Capture the cell that displays the provided text and extract its [x, y] central coordinate. 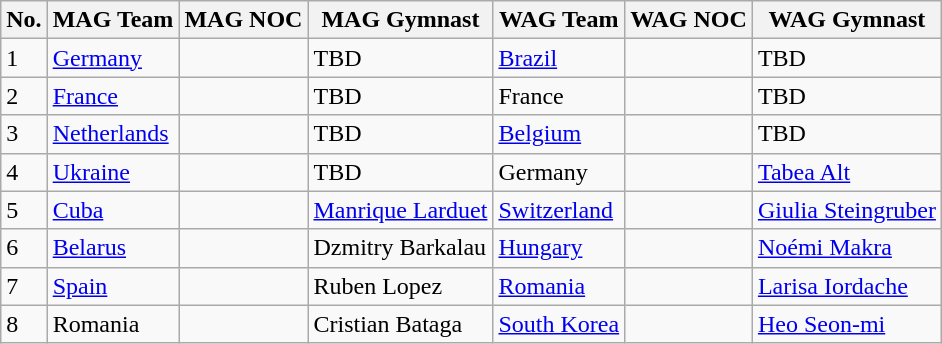
Hungary [559, 248]
WAG Gymnast [846, 20]
Manrique Larduet [400, 210]
MAG NOC [244, 20]
Tabea Alt [846, 172]
5 [24, 210]
WAG Team [559, 20]
1 [24, 58]
Cristian Bataga [400, 324]
Belarus [113, 248]
4 [24, 172]
Heo Seon-mi [846, 324]
Ukraine [113, 172]
8 [24, 324]
Larisa Iordache [846, 286]
South Korea [559, 324]
Noémi Makra [846, 248]
MAG Gymnast [400, 20]
Dzmitry Barkalau [400, 248]
Belgium [559, 134]
Brazil [559, 58]
Switzerland [559, 210]
MAG Team [113, 20]
6 [24, 248]
Giulia Steingruber [846, 210]
3 [24, 134]
WAG NOC [689, 20]
Ruben Lopez [400, 286]
2 [24, 96]
7 [24, 286]
Cuba [113, 210]
Spain [113, 286]
No. [24, 20]
Netherlands [113, 134]
